Capture the cell that displays the provided text and extract its [X, Y] central coordinate. 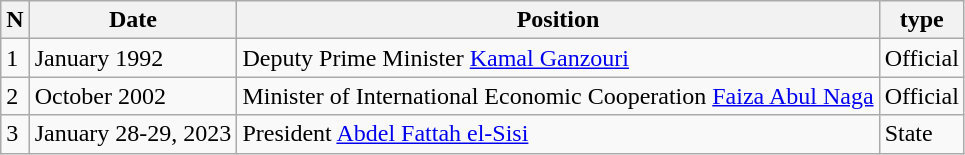
1 [15, 58]
3 [15, 134]
January 1992 [133, 58]
2 [15, 96]
type [922, 20]
January 28-29, 2023 [133, 134]
Date [133, 20]
N [15, 20]
October 2002 [133, 96]
Minister of International Economic Cooperation Faiza Abul Naga [558, 96]
State [922, 134]
Position [558, 20]
President Abdel Fattah el-Sisi [558, 134]
Deputy Prime Minister Kamal Ganzouri [558, 58]
